From the cell containing the given text, extract its center point as (X, Y) coordinate. 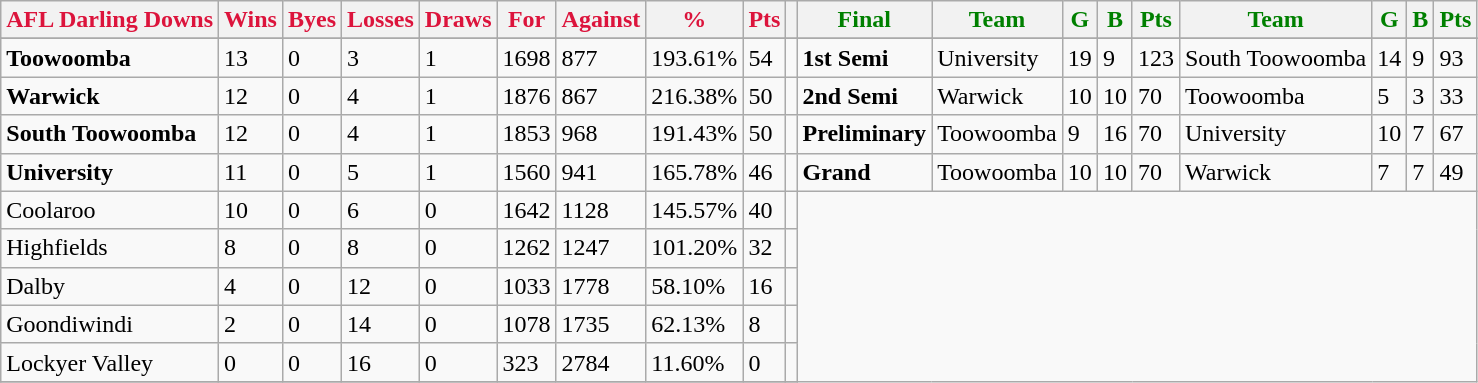
1876 (526, 96)
101.20% (694, 248)
2nd Semi (864, 96)
6 (381, 210)
123 (1156, 58)
Draws (458, 20)
1247 (601, 248)
33 (1456, 96)
216.38% (694, 96)
145.57% (694, 210)
1st Semi (864, 58)
1778 (601, 286)
11.60% (694, 362)
877 (601, 58)
49 (1456, 172)
2784 (601, 362)
AFL Darling Downs (110, 20)
46 (764, 172)
1698 (526, 58)
93 (1456, 58)
11 (251, 172)
32 (764, 248)
867 (601, 96)
62.13% (694, 324)
Final (864, 20)
1078 (526, 324)
1262 (526, 248)
193.61% (694, 58)
13 (251, 58)
19 (1080, 58)
1853 (526, 134)
Wins (251, 20)
Highfields (110, 248)
Coolaroo (110, 210)
58.10% (694, 286)
165.78% (694, 172)
191.43% (694, 134)
Grand (864, 172)
1735 (601, 324)
Losses (381, 20)
2 (251, 324)
Against (601, 20)
54 (764, 58)
Goondiwindi (110, 324)
968 (601, 134)
For (526, 20)
1642 (526, 210)
40 (764, 210)
1033 (526, 286)
323 (526, 362)
Lockyer Valley (110, 362)
Preliminary (864, 134)
1128 (601, 210)
67 (1456, 134)
Byes (312, 20)
Dalby (110, 286)
% (694, 20)
1560 (526, 172)
941 (601, 172)
